Return the [X, Y] coordinate for the center point of the cell that contains the specified text.  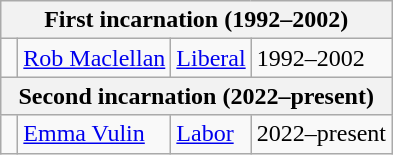
Rob Maclellan [94, 58]
First incarnation (1992–2002) [196, 20]
Liberal [211, 58]
Emma Vulin [94, 134]
Labor [211, 134]
1992–2002 [321, 58]
2022–present [321, 134]
Second incarnation (2022–present) [196, 96]
